Return [x, y] of the center of cell containing provided text 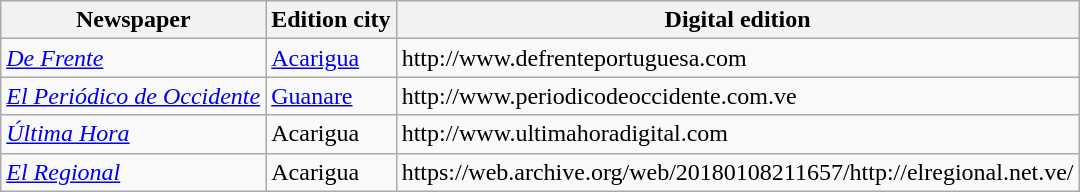
Última Hora [134, 134]
El Regional [134, 172]
Guanare [331, 96]
De Frente [134, 58]
http://www.ultimahoradigital.com [738, 134]
http://www.defrenteportuguesa.com [738, 58]
Edition city [331, 20]
http://www.periodicodeoccidente.com.ve [738, 96]
El Periódico de Occidente [134, 96]
https://web.archive.org/web/20180108211657/http://elregional.net.ve/ [738, 172]
Digital edition [738, 20]
Newspaper [134, 20]
